Output the (X, Y) coordinate of the center of the cell containing the given text.  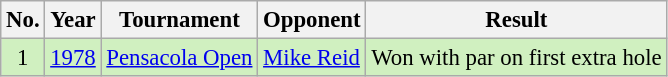
Mike Reid (312, 58)
Tournament (180, 20)
Result (516, 20)
Year (73, 20)
Opponent (312, 20)
Pensacola Open (180, 58)
No. (23, 20)
1 (23, 58)
1978 (73, 58)
Won with par on first extra hole (516, 58)
